Determine the [X, Y] coordinate at the center of the cell enclosing the given text.  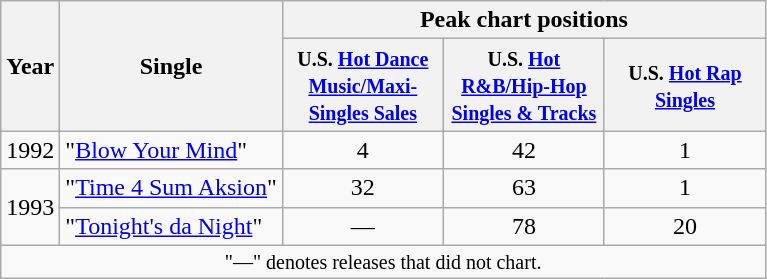
Year [30, 66]
20 [684, 226]
42 [524, 150]
78 [524, 226]
"Tonight's da Night" [171, 226]
1992 [30, 150]
Single [171, 66]
"—" denotes releases that did not chart. [384, 262]
— [362, 226]
63 [524, 188]
"Blow Your Mind" [171, 150]
Peak chart positions [524, 20]
4 [362, 150]
U.S. Hot Rap Singles [684, 85]
U.S. Hot Dance Music/Maxi-Singles Sales [362, 85]
1993 [30, 207]
"Time 4 Sum Aksion" [171, 188]
32 [362, 188]
U.S. Hot R&B/Hip-Hop Singles & Tracks [524, 85]
